For the text-containing cell, return its midpoint in (x, y) coordinate format. 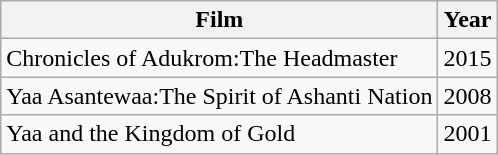
Yaa and the Kingdom of Gold (220, 134)
Year (468, 20)
2008 (468, 96)
2001 (468, 134)
2015 (468, 58)
Film (220, 20)
Chronicles of Adukrom:The Headmaster (220, 58)
Yaa Asantewaa:The Spirit of Ashanti Nation (220, 96)
